Provide the [x, y] coordinate of the cell's center where the given text is located.  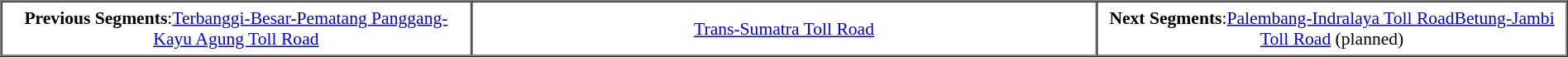
Trans-Sumatra Toll Road [784, 29]
Next Segments:Palembang-Indralaya Toll RoadBetung-Jambi Toll Road (planned) [1332, 29]
Previous Segments:Terbanggi-Besar-Pematang Panggang-Kayu Agung Toll Road [237, 29]
